Find where the given text appears and provide that cell's center as (X, Y) coordinate. 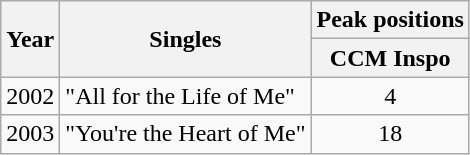
Peak positions (390, 20)
CCM Inspo (390, 58)
Singles (186, 39)
2003 (30, 134)
18 (390, 134)
Year (30, 39)
4 (390, 96)
"You're the Heart of Me" (186, 134)
"All for the Life of Me" (186, 96)
2002 (30, 96)
